Provide the (X, Y) coordinate of the cell's center where the given text is located.  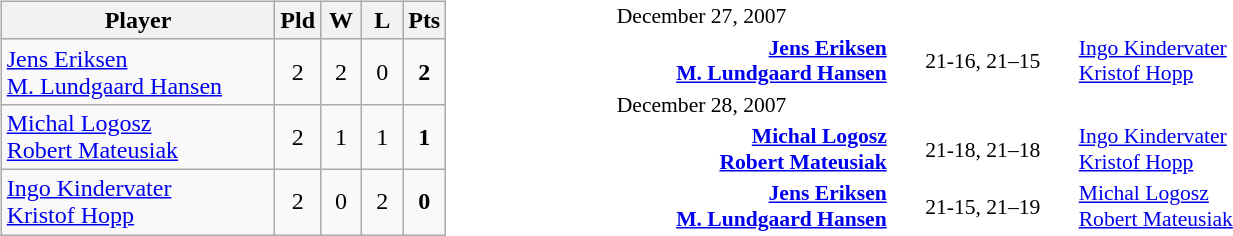
21-15, 21–19 (982, 206)
L (382, 20)
Player (138, 20)
Pts (424, 20)
Pld (298, 20)
W (342, 20)
21-16, 21–15 (982, 61)
Ingo Kindervater Kristof Hopp (138, 202)
21-18, 21–18 (982, 149)
